Determine the (X, Y) coordinate at the center of the cell enclosing the given text.  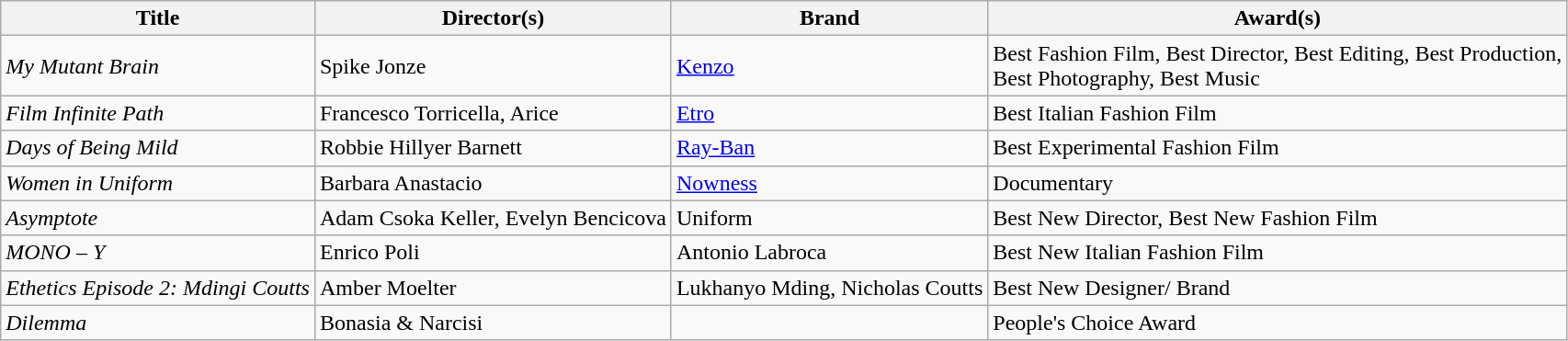
Asymptote (158, 218)
Adam Csoka Keller, Evelyn Bencicova (493, 218)
Enrico Poli (493, 253)
Dilemma (158, 323)
Ray-Ban (829, 148)
Best Fashion Film, Best Director, Best Editing, Best Production,Best Photography, Best Music (1278, 66)
Nowness (829, 183)
Bonasia & Narcisi (493, 323)
Women in Uniform (158, 183)
Kenzo (829, 66)
Documentary (1278, 183)
Best New Designer/ Brand (1278, 288)
Best New Director, Best New Fashion Film (1278, 218)
Lukhanyo Mding, Nicholas Coutts (829, 288)
People's Choice Award (1278, 323)
Days of Being Mild (158, 148)
Spike Jonze (493, 66)
Best Italian Fashion Film (1278, 113)
Robbie Hillyer Barnett (493, 148)
Brand (829, 18)
Etro (829, 113)
Best Experimental Fashion Film (1278, 148)
Title (158, 18)
MONO – Y (158, 253)
Barbara Anastacio (493, 183)
Best New Italian Fashion Film (1278, 253)
Director(s) (493, 18)
Uniform (829, 218)
Amber Moelter (493, 288)
Film Infinite Path (158, 113)
My Mutant Brain (158, 66)
Antonio Labroca (829, 253)
Francesco Torricella, Arice (493, 113)
Ethetics Episode 2: Mdingi Coutts (158, 288)
Award(s) (1278, 18)
